From the cell containing the given text, extract its center point as [X, Y] coordinate. 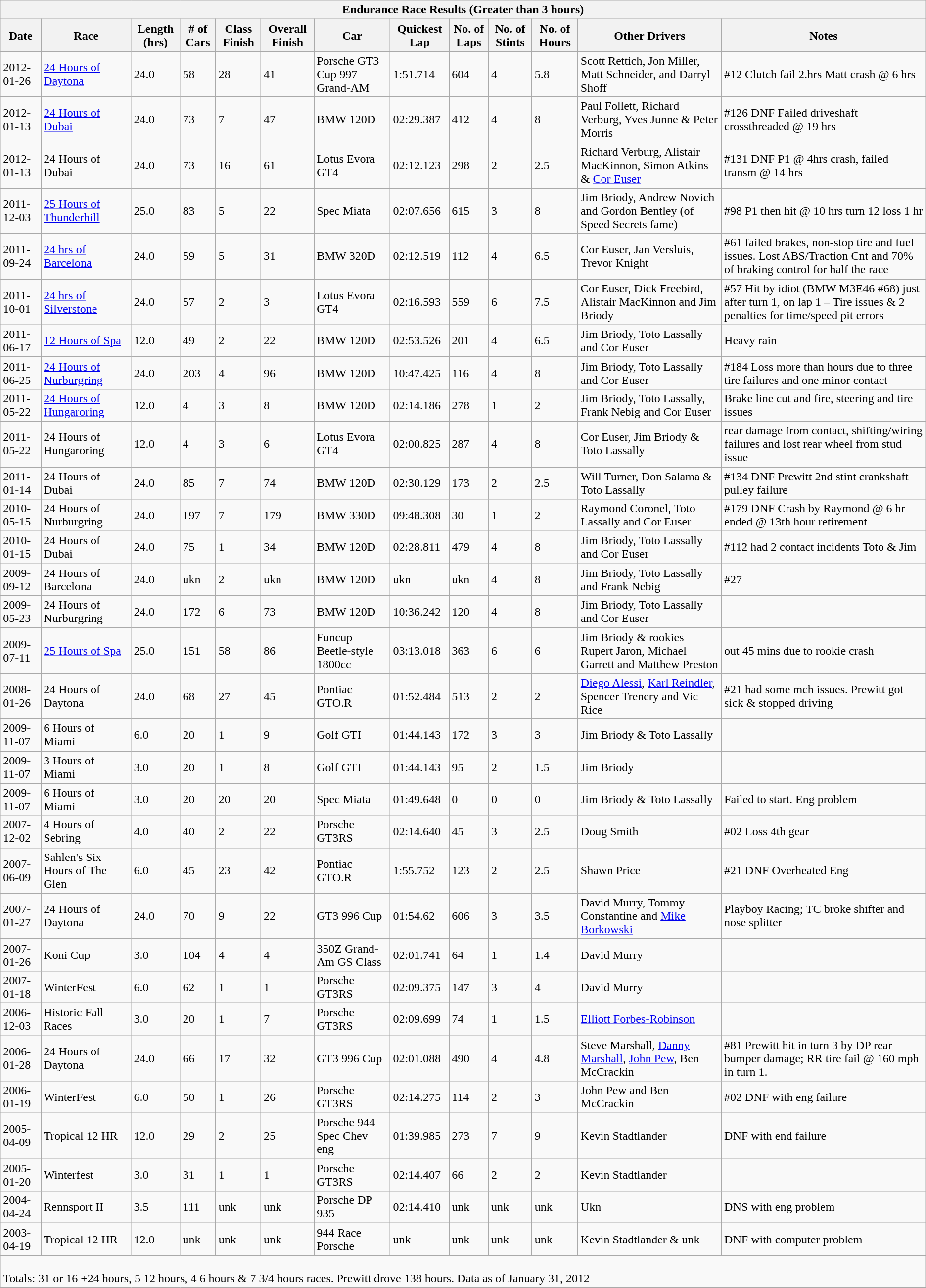
Koni Cup [86, 955]
Brake line cut and fire, steering and tire issues [824, 405]
23 [238, 870]
01:39.985 [419, 1136]
273 [469, 1136]
944 Race Porsche [352, 1239]
2010-05-15 [21, 516]
Doug Smith [649, 831]
Jim Briody, Toto Lassally, Frank Nebig and Cor Euser [649, 405]
Scott Rettich, Jon Miller, Matt Schneider, and Darryl Shoff [649, 74]
No. of Stints [510, 36]
83 [198, 211]
17 [238, 1058]
28 [238, 74]
40 [198, 831]
Date [21, 36]
111 [198, 1207]
Kevin Stadtlander & unk [649, 1239]
112 [469, 256]
49 [198, 340]
68 [198, 696]
2007-01-26 [21, 955]
Length (hrs) [155, 36]
out 45 mins due to rookie crash [824, 651]
Totals: 31 or 16 +24 hours, 5 12 hours, 4 6 hours & 7 3/4 hours races. Prewitt drove 138 hours. Data as of January 31, 2012 [463, 1272]
24 hrs of Silverstone [86, 302]
Quickest Lap [419, 36]
Failed to start. Eng problem [824, 800]
Porsche GT3 Cup 997 Grand-AM [352, 74]
Porsche 944 Spec Chev eng [352, 1136]
Endurance Race Results (Greater than 3 hours) [463, 10]
2009-05-23 [21, 612]
4 Hours of Sebring [86, 831]
70 [198, 916]
120 [469, 612]
278 [469, 405]
Elliott Forbes-Robinson [649, 1019]
#57 Hit by idiot (BMW M3E46 #68) just after turn 1, on lap 1 – Tire issues & 2 penalties for time/speed pit errors [824, 302]
02:01.741 [419, 955]
615 [469, 211]
Race [86, 36]
Rennsport II [86, 1207]
2011-09-24 [21, 256]
Cor Euser, Dick Freebird, Alistair MacKinnon and Jim Briody [649, 302]
#02 DNF with eng failure [824, 1097]
57 [198, 302]
85 [198, 483]
01:54.62 [419, 916]
2011-12-03 [21, 211]
42 [288, 870]
Will Turner, Don Salama & Toto Lassally [649, 483]
114 [469, 1097]
116 [469, 373]
513 [469, 696]
01:49.648 [419, 800]
# of Cars [198, 36]
02:14.275 [419, 1097]
Raymond Coronel, Toto Lassally and Cor Euser [649, 516]
25 [288, 1136]
197 [198, 516]
BMW 330D [352, 516]
62 [198, 987]
02:00.825 [419, 444]
#131 DNF P1 @ 4hrs crash, failed transm @ 14 hrs [824, 165]
10:36.242 [419, 612]
Ukn [649, 1207]
606 [469, 916]
86 [288, 651]
Class Finish [238, 36]
24 Hours of Barcelona [86, 580]
2011-01-14 [21, 483]
1:55.752 [419, 870]
363 [469, 651]
2006-01-19 [21, 1097]
10:47.425 [419, 373]
#179 DNF Crash by Raymond @ 6 hr ended @ 13th hour retirement [824, 516]
2009-07-11 [21, 651]
02:16.593 [419, 302]
Shawn Price [649, 870]
09:48.308 [419, 516]
490 [469, 1058]
61 [288, 165]
Steve Marshall, Danny Marshall, John Pew, Ben McCrackin [649, 1058]
26 [288, 1097]
1:51.714 [419, 74]
#81 Prewitt hit in turn 3 by DP rear bumper damage; RR tire fail @ 160 mph in turn 1. [824, 1058]
16 [238, 165]
02:14.186 [419, 405]
rear damage from contact, shifting/wiring failures and lost rear wheel from stud issue [824, 444]
Other Drivers [649, 36]
02:28.811 [419, 547]
Playboy Racing; TC broke shifter and nose splitter [824, 916]
5.8 [555, 74]
104 [198, 955]
Overall Finish [288, 36]
203 [198, 373]
#98 P1 then hit @ 10 hrs turn 12 loss 1 hr [824, 211]
2006-12-03 [21, 1019]
#12 Clutch fail 2.hrs Matt crash @ 6 hrs [824, 74]
Jim Briody [649, 767]
Cor Euser, Jim Briody & Toto Lassally [649, 444]
412 [469, 120]
#126 DNF Failed driveshaft crossthreaded @ 19 hrs [824, 120]
64 [469, 955]
7.5 [555, 302]
24 hrs of Barcelona [86, 256]
DNF with end failure [824, 1136]
2008-01-26 [21, 696]
2011-06-25 [21, 373]
4.0 [155, 831]
02:09.699 [419, 1019]
#184 Loss more than hours due to three tire failures and one minor contact [824, 373]
75 [198, 547]
287 [469, 444]
#112 had 2 contact incidents Toto & Jim [824, 547]
2010-01-15 [21, 547]
Diego Alessi, Karl Reindler, Spencer Trenery and Vic Rice [649, 696]
123 [469, 870]
29 [198, 1136]
#27 [824, 580]
Paul Follett, Richard Verburg, Yves Junne & Peter Morris [649, 120]
2009-09-12 [21, 580]
Jim Briody, Andrew Novich and Gordon Bentley (of Speed Secrets fame) [649, 211]
2005-04-09 [21, 1136]
DNF with computer problem [824, 1239]
#134 DNF Prewitt 2nd stint crankshaft pulley failure [824, 483]
2005-01-20 [21, 1175]
3 Hours of Miami [86, 767]
02:09.375 [419, 987]
Richard Verburg, Alistair MacKinnon, Simon Atkins & Cor Euser [649, 165]
David Murry, Tommy Constantine and Mike Borkowski [649, 916]
4.8 [555, 1058]
03:13.018 [419, 651]
Historic Fall Races [86, 1019]
2003-04-19 [21, 1239]
01:52.484 [419, 696]
1.4 [555, 955]
2011-10-01 [21, 302]
02:29.387 [419, 120]
02:14.407 [419, 1175]
2007-01-18 [21, 987]
27 [238, 696]
559 [469, 302]
2004-04-24 [21, 1207]
350Z Grand-Am GS Class [352, 955]
Notes [824, 36]
2012-01-26 [21, 74]
25 Hours of Spa [86, 651]
Heavy rain [824, 340]
#02 Loss 4th gear [824, 831]
No. of Hours [555, 36]
Cor Euser, Jan Versluis, Trevor Knight [649, 256]
41 [288, 74]
02:30.129 [419, 483]
151 [198, 651]
Jim Briody, Toto Lassally and Frank Nebig [649, 580]
173 [469, 483]
32 [288, 1058]
2006-01-28 [21, 1058]
604 [469, 74]
#21 DNF Overheated Eng [824, 870]
30 [469, 516]
147 [469, 987]
479 [469, 547]
Winterfest [86, 1175]
02:14.410 [419, 1207]
Jim Briody & rookies Rupert Jaron, Michael Garrett and Matthew Preston [649, 651]
2011-06-17 [21, 340]
50 [198, 1097]
Funcup Beetle-style 1800cc [352, 651]
No. of Laps [469, 36]
2007-12-02 [21, 831]
02:12.519 [419, 256]
59 [198, 256]
2007-06-09 [21, 870]
02:53.526 [419, 340]
02:14.640 [419, 831]
Sahlen's Six Hours of The Glen [86, 870]
BMW 320D [352, 256]
12 Hours of Spa [86, 340]
179 [288, 516]
201 [469, 340]
02:12.123 [419, 165]
#61 failed brakes, non-stop tire and fuel issues. Lost ABS/Traction Cnt and 70% of braking control for half the race [824, 256]
25 Hours of Thunderhill [86, 211]
John Pew and Ben McCrackin [649, 1097]
#21 had some mch issues. Prewitt got sick & stopped driving [824, 696]
02:01.088 [419, 1058]
298 [469, 165]
DNS with eng problem [824, 1207]
96 [288, 373]
Porsche DP 935 [352, 1207]
Car [352, 36]
47 [288, 120]
95 [469, 767]
34 [288, 547]
02:07.656 [419, 211]
2007-01-27 [21, 916]
